For the text-containing cell, return its midpoint in (X, Y) coordinate format. 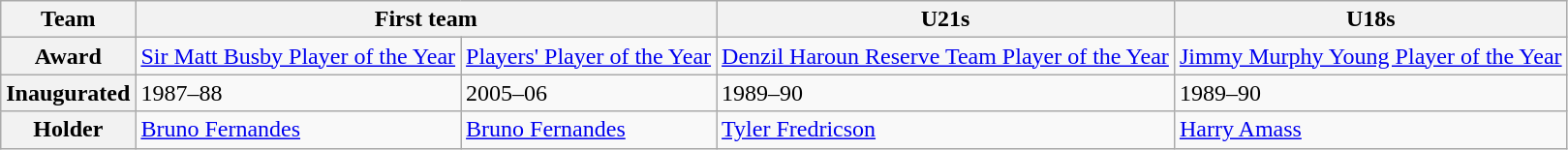
Team (68, 19)
Denzil Haroun Reserve Team Player of the Year (945, 56)
Harry Amass (1370, 130)
Inaugurated (68, 93)
Players' Player of the Year (589, 56)
First team (426, 19)
Award (68, 56)
1987–88 (298, 93)
Holder (68, 130)
U18s (1370, 19)
Jimmy Murphy Young Player of the Year (1370, 56)
Tyler Fredricson (945, 130)
U21s (945, 19)
2005–06 (589, 93)
Sir Matt Busby Player of the Year (298, 56)
